Output the [x, y] coordinate of the center of the cell containing the given text.  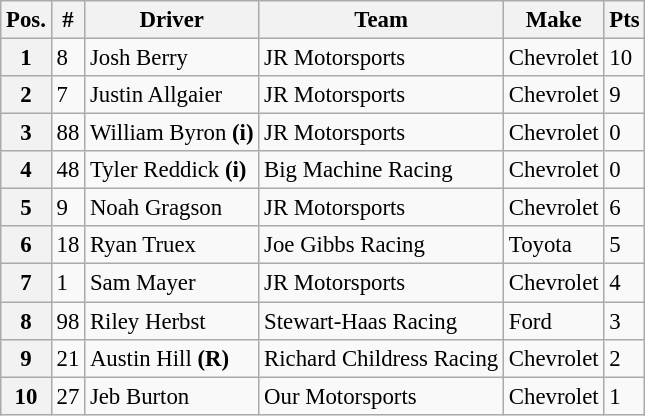
Justin Allgaier [172, 95]
Make [554, 20]
Stewart-Haas Racing [382, 321]
Jeb Burton [172, 396]
Richard Childress Racing [382, 358]
Riley Herbst [172, 321]
Tyler Reddick (i) [172, 170]
Our Motorsports [382, 396]
Sam Mayer [172, 283]
Austin Hill (R) [172, 358]
21 [68, 358]
88 [68, 133]
Ford [554, 321]
Noah Gragson [172, 208]
98 [68, 321]
Driver [172, 20]
Joe Gibbs Racing [382, 245]
Big Machine Racing [382, 170]
Pos. [26, 20]
Toyota [554, 245]
Pts [624, 20]
Josh Berry [172, 58]
Ryan Truex [172, 245]
# [68, 20]
27 [68, 396]
48 [68, 170]
18 [68, 245]
Team [382, 20]
William Byron (i) [172, 133]
